Detect which cell encompasses the target text, then output its [X, Y] center coordinate. 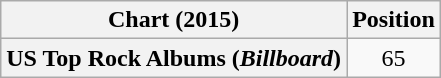
65 [394, 58]
US Top Rock Albums (Billboard) [174, 58]
Chart (2015) [174, 20]
Position [394, 20]
